From the cell containing the given text, extract its center point as [x, y] coordinate. 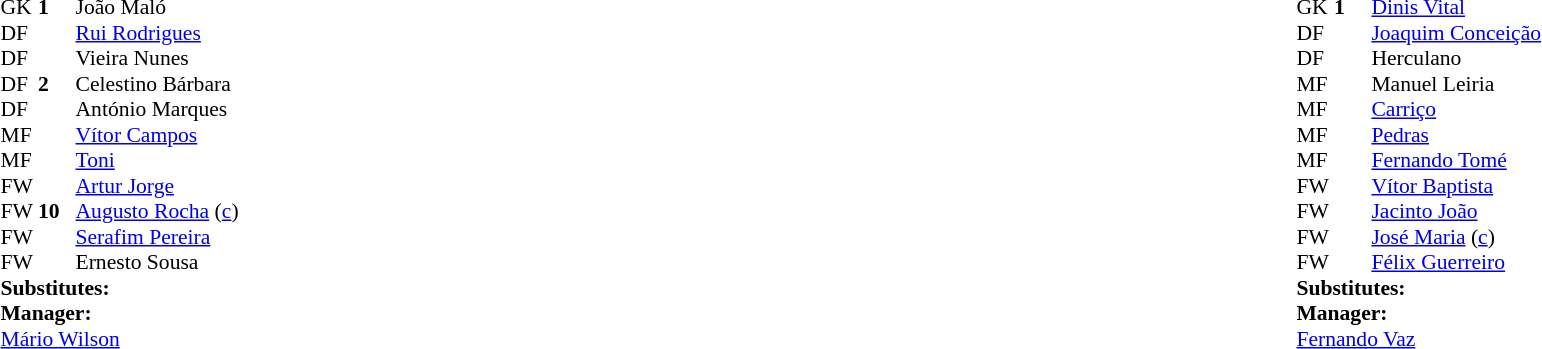
José Maria (c) [1456, 237]
Jacinto João [1456, 211]
Artur Jorge [158, 186]
Vítor Baptista [1456, 186]
2 [57, 84]
Carriço [1456, 109]
10 [57, 211]
Toni [158, 161]
Ernesto Sousa [158, 263]
Herculano [1456, 59]
Joaquim Conceição [1456, 33]
Fernando Tomé [1456, 161]
Celestino Bárbara [158, 84]
Félix Guerreiro [1456, 263]
Serafim Pereira [158, 237]
Vieira Nunes [158, 59]
António Marques [158, 109]
Pedras [1456, 135]
Vítor Campos [158, 135]
Manuel Leiria [1456, 84]
Rui Rodrigues [158, 33]
Augusto Rocha (c) [158, 211]
